Locate the cell with the specified text and output its (x, y) center coordinate. 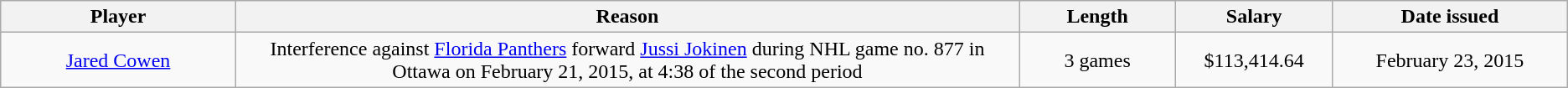
February 23, 2015 (1451, 60)
$113,414.64 (1255, 60)
Salary (1255, 17)
Player (119, 17)
Reason (627, 17)
Jared Cowen (119, 60)
Length (1097, 17)
Date issued (1451, 17)
Interference against Florida Panthers forward Jussi Jokinen during NHL game no. 877 in Ottawa on February 21, 2015, at 4:38 of the second period (627, 60)
3 games (1097, 60)
